Determine the (X, Y) coordinate at the center of the cell enclosing the given text.  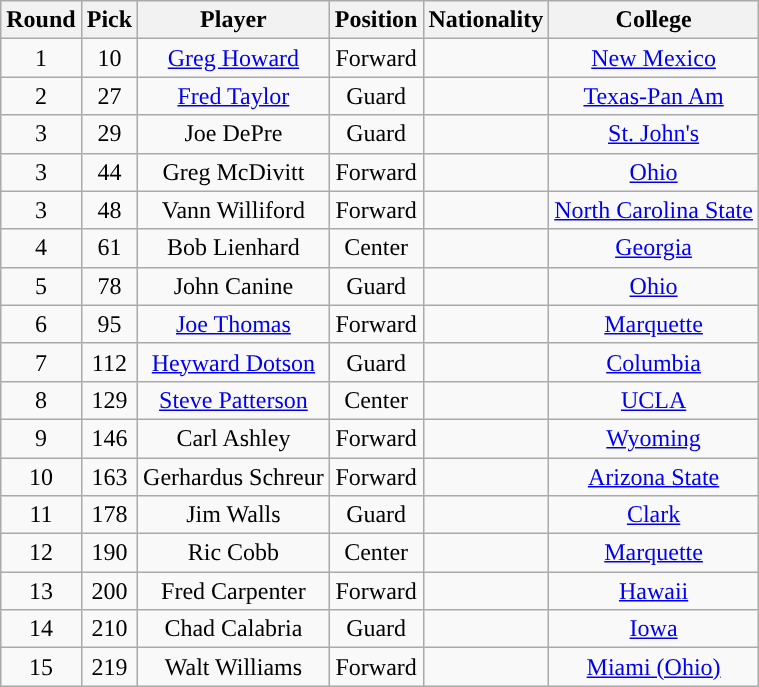
190 (109, 553)
College (654, 20)
Bob Lienhard (234, 248)
8 (41, 400)
North Carolina State (654, 210)
Arizona State (654, 477)
Greg Howard (234, 58)
163 (109, 477)
78 (109, 286)
Round (41, 20)
6 (41, 324)
14 (41, 629)
Player (234, 20)
178 (109, 515)
Georgia (654, 248)
29 (109, 134)
Pick (109, 20)
Vann Williford (234, 210)
95 (109, 324)
2 (41, 96)
Walt Williams (234, 667)
Gerhardus Schreur (234, 477)
61 (109, 248)
John Canine (234, 286)
Ric Cobb (234, 553)
5 (41, 286)
Iowa (654, 629)
4 (41, 248)
Greg McDivitt (234, 172)
Fred Carpenter (234, 591)
Steve Patterson (234, 400)
146 (109, 438)
12 (41, 553)
Joe Thomas (234, 324)
Nationality (486, 20)
UCLA (654, 400)
Clark (654, 515)
Fred Taylor (234, 96)
200 (109, 591)
27 (109, 96)
13 (41, 591)
Joe DePre (234, 134)
210 (109, 629)
11 (41, 515)
Texas-Pan Am (654, 96)
Columbia (654, 362)
1 (41, 58)
Chad Calabria (234, 629)
48 (109, 210)
Wyoming (654, 438)
New Mexico (654, 58)
44 (109, 172)
112 (109, 362)
Position (376, 20)
7 (41, 362)
Hawaii (654, 591)
Carl Ashley (234, 438)
Heyward Dotson (234, 362)
Miami (Ohio) (654, 667)
129 (109, 400)
9 (41, 438)
15 (41, 667)
Jim Walls (234, 515)
219 (109, 667)
St. John's (654, 134)
